Find where the given text appears and provide that cell's center as [x, y] coordinate. 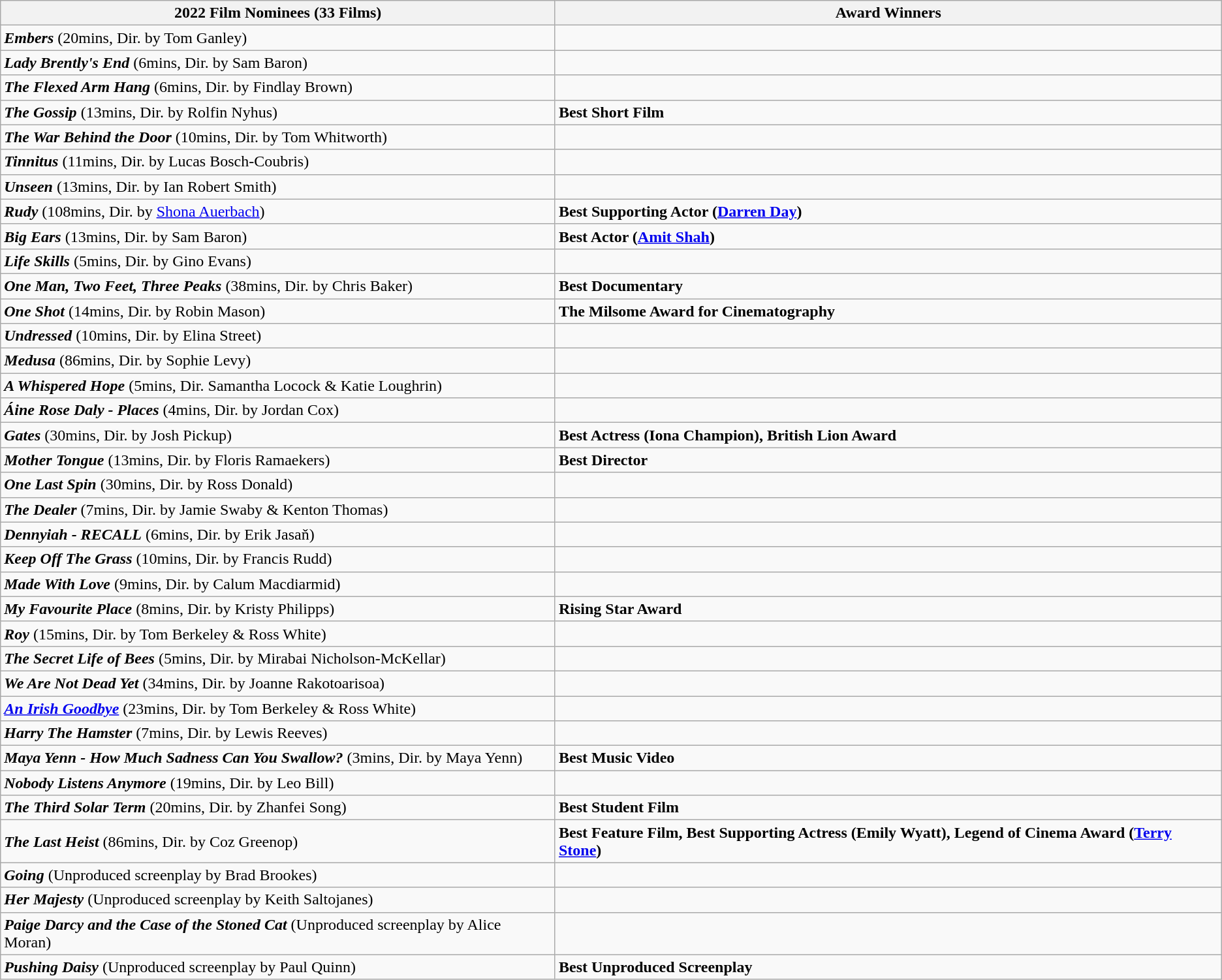
Maya Yenn - How Much Sadness Can You Swallow? (3mins, Dir. by Maya Yenn) [278, 758]
Best Short Film [888, 112]
2022 Film Nominees (33 Films) [278, 13]
Award Winners [888, 13]
Nobody Listens Anymore (19mins, Dir. by Leo Bill) [278, 783]
Best Director [888, 460]
One Shot (14mins, Dir. by Robin Mason) [278, 311]
Undressed (10mins, Dir. by Elina Street) [278, 336]
Big Ears (13mins, Dir. by Sam Baron) [278, 236]
One Man, Two Feet, Three Peaks (38mins, Dir. by Chris Baker) [278, 286]
Pushing Daisy (Unproduced screenplay by Paul Quinn) [278, 967]
Best Documentary [888, 286]
Going (Unproduced screenplay by Brad Brookes) [278, 875]
Best Music Video [888, 758]
One Last Spin (30mins, Dir. by Ross Donald) [278, 485]
Best Supporting Actor (Darren Day) [888, 211]
Medusa (86mins, Dir. by Sophie Levy) [278, 361]
Áine Rose Daly - Places (4mins, Dir. by Jordan Cox) [278, 410]
Made With Love (9mins, Dir. by Calum Macdiarmid) [278, 584]
Best Student Film [888, 808]
Roy (15mins, Dir. by Tom Berkeley & Ross White) [278, 634]
Best Unproduced Screenplay [888, 967]
The Third Solar Term (20mins, Dir. by Zhanfei Song) [278, 808]
We Are Not Dead Yet (34mins, Dir. by Joanne Rakotoarisoa) [278, 683]
Rising Star Award [888, 609]
An Irish Goodbye (23mins, Dir. by Tom Berkeley & Ross White) [278, 708]
Best Actress (Iona Champion), British Lion Award [888, 435]
Dennyiah - RECALL (6mins, Dir. by Erik Jasaň) [278, 534]
The Last Heist (86mins, Dir. by Coz Greenop) [278, 842]
Life Skills (5mins, Dir. by Gino Evans) [278, 261]
The Flexed Arm Hang (6mins, Dir. by Findlay Brown) [278, 87]
The Milsome Award for Cinematography [888, 311]
Rudy (108mins, Dir. by Shona Auerbach) [278, 211]
Harry The Hamster (7mins, Dir. by Lewis Reeves) [278, 733]
My Favourite Place (8mins, Dir. by Kristy Philipps) [278, 609]
Best Actor (Amit Shah) [888, 236]
Mother Tongue (13mins, Dir. by Floris Ramaekers) [278, 460]
Gates (30mins, Dir. by Josh Pickup) [278, 435]
Unseen (13mins, Dir. by Ian Robert Smith) [278, 187]
Best Feature Film, Best Supporting Actress (Emily Wyatt), Legend of Cinema Award (Terry Stone) [888, 842]
A Whispered Hope (5mins, Dir. Samantha Locock & Katie Loughrin) [278, 386]
Tinnitus (11mins, Dir. by Lucas Bosch-Coubris) [278, 162]
The Secret Life of Bees (5mins, Dir. by Mirabai Nicholson-McKellar) [278, 658]
The Gossip (13mins, Dir. by Rolfin Nyhus) [278, 112]
Embers (20mins, Dir. by Tom Ganley) [278, 38]
Her Majesty (Unproduced screenplay by Keith Saltojanes) [278, 900]
The Dealer (7mins, Dir. by Jamie Swaby & Kenton Thomas) [278, 510]
Keep Off The Grass (10mins, Dir. by Francis Rudd) [278, 559]
Paige Darcy and the Case of the Stoned Cat (Unproduced screenplay by Alice Moran) [278, 933]
Lady Brently's End (6mins, Dir. by Sam Baron) [278, 63]
The War Behind the Door (10mins, Dir. by Tom Whitworth) [278, 137]
